Return the (x, y) coordinate for the center point of the cell that contains the specified text.  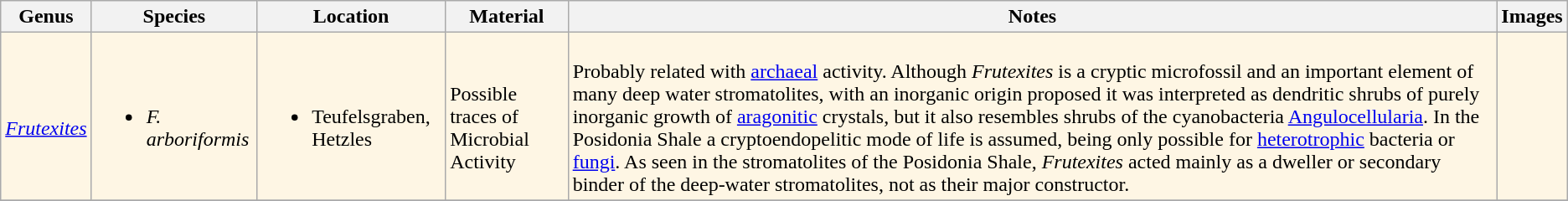
Possible traces of Microbial Activity (508, 116)
Frutexites (46, 116)
Notes (1032, 17)
Genus (46, 17)
Images (1532, 17)
Material (508, 17)
Location (352, 17)
F. arboriformis (174, 116)
Teufelsgraben, Hetzles (352, 116)
Species (174, 17)
